Pinpoint the cell where the given text exists, returning its [X, Y] midpoint coordinate. 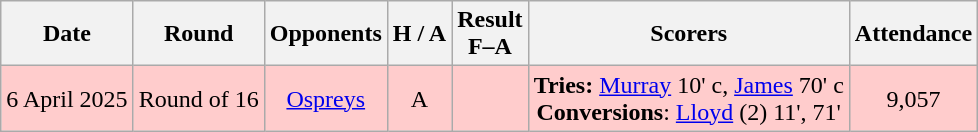
Round of 16 [198, 98]
Scorers [688, 34]
Tries: Murray 10' c, James 70' cConversions: Lloyd (2) 11', 71' [688, 98]
Date [67, 34]
6 April 2025 [67, 98]
A [419, 98]
Round [198, 34]
Attendance [913, 34]
Ospreys [326, 98]
ResultF–A [490, 34]
Opponents [326, 34]
9,057 [913, 98]
H / A [419, 34]
